Extract the (X, Y) coordinate from the center of the cell holding the provided text.  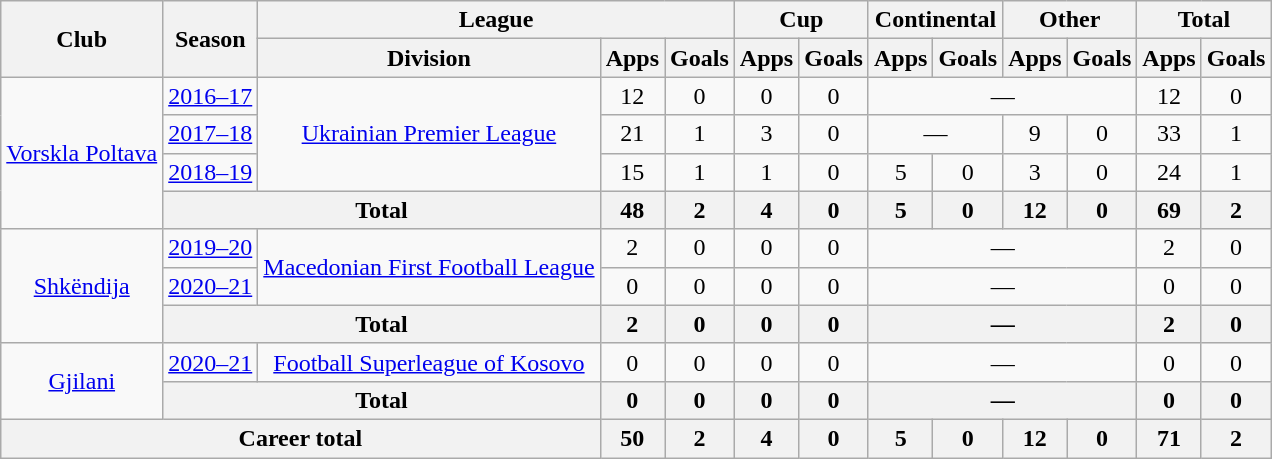
9 (1035, 134)
69 (1169, 210)
2017–18 (210, 134)
Season (210, 39)
Cup (801, 20)
Vorskla Poltava (82, 153)
Gjilani (82, 381)
2019–20 (210, 248)
League (496, 20)
Macedonian First Football League (429, 267)
Ukrainian Premier League (429, 134)
Club (82, 39)
Shkëndija (82, 286)
21 (632, 134)
48 (632, 210)
24 (1169, 172)
Division (429, 58)
33 (1169, 134)
15 (632, 172)
71 (1169, 438)
50 (632, 438)
2016–17 (210, 96)
2018–19 (210, 172)
Continental (935, 20)
Football Superleague of Kosovo (429, 362)
Career total (300, 438)
Other (1070, 20)
